Find where the given text appears and provide that cell's center as [X, Y] coordinate. 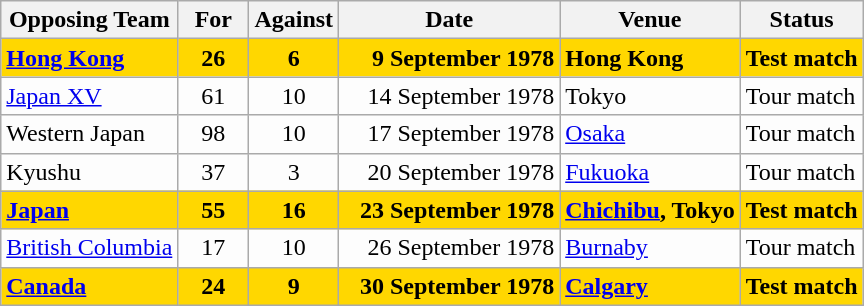
26 September 1978 [450, 248]
Japan XV [90, 96]
Chichibu, Tokyo [650, 210]
16 [294, 210]
Status [802, 20]
Canada [90, 286]
55 [214, 210]
30 September 1978 [450, 286]
Fukuoka [650, 172]
Burnaby [650, 248]
Osaka [650, 134]
23 September 1978 [450, 210]
20 September 1978 [450, 172]
26 [214, 58]
British Columbia [90, 248]
Against [294, 20]
Date [450, 20]
Tokyo [650, 96]
3 [294, 172]
24 [214, 286]
98 [214, 134]
Western Japan [90, 134]
Calgary [650, 286]
Japan [90, 210]
9 September 1978 [450, 58]
61 [214, 96]
Opposing Team [90, 20]
9 [294, 286]
6 [294, 58]
17 [214, 248]
Kyushu [90, 172]
17 September 1978 [450, 134]
14 September 1978 [450, 96]
Venue [650, 20]
For [214, 20]
37 [214, 172]
